Locate the cell with the specified text and output its [x, y] center coordinate. 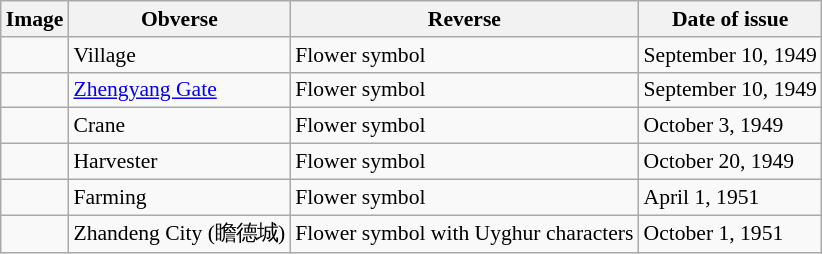
October 1, 1951 [730, 234]
Zhandeng City (瞻德城) [179, 234]
October 3, 1949 [730, 126]
Zhengyang Gate [179, 90]
Date of issue [730, 19]
April 1, 1951 [730, 197]
Harvester [179, 162]
Village [179, 55]
October 20, 1949 [730, 162]
Reverse [464, 19]
Flower symbol with Uyghur characters [464, 234]
Farming [179, 197]
Image [35, 19]
Obverse [179, 19]
Crane [179, 126]
